Detect which cell encompasses the target text, then output its (X, Y) center coordinate. 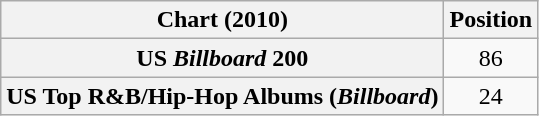
86 (491, 58)
US Top R&B/Hip-Hop Albums (Billboard) (222, 96)
US Billboard 200 (222, 58)
Chart (2010) (222, 20)
24 (491, 96)
Position (491, 20)
